Return the [X, Y] coordinate for the center point of the cell that contains the specified text.  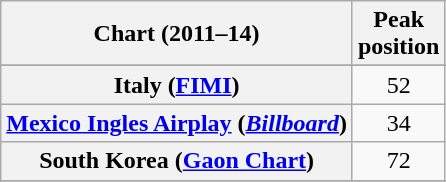
Chart (2011–14) [177, 34]
South Korea (Gaon Chart) [177, 161]
34 [398, 123]
Italy (FIMI) [177, 85]
Peakposition [398, 34]
Mexico Ingles Airplay (Billboard) [177, 123]
72 [398, 161]
52 [398, 85]
